Capture the cell that displays the provided text and extract its [x, y] central coordinate. 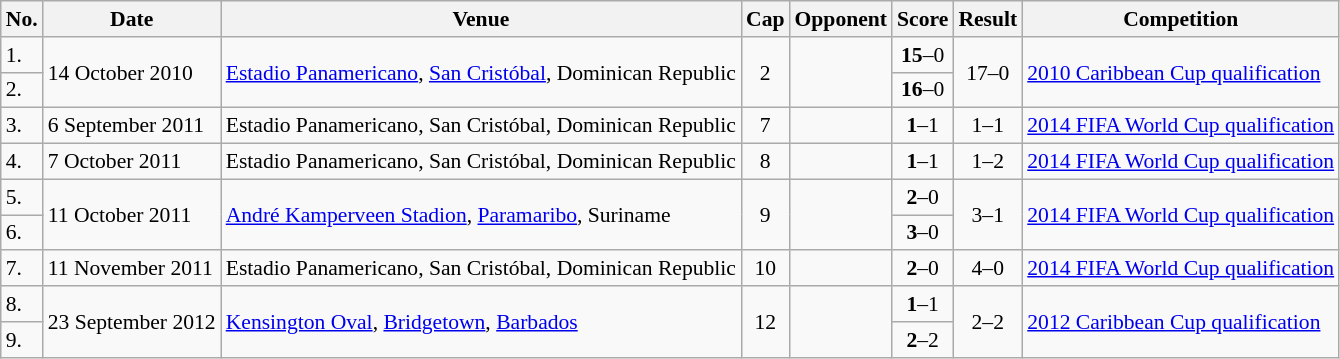
7 [766, 126]
Competition [1180, 19]
17–0 [988, 72]
15–0 [922, 55]
André Kamperveen Stadion, Paramaribo, Suriname [481, 214]
3. [22, 126]
Date [132, 19]
7 October 2011 [132, 162]
9. [22, 340]
6 September 2011 [132, 126]
3–1 [988, 214]
Score [922, 19]
2012 Caribbean Cup qualification [1180, 322]
7. [22, 269]
8 [766, 162]
23 September 2012 [132, 322]
4. [22, 162]
Venue [481, 19]
2. [22, 90]
2010 Caribbean Cup qualification [1180, 72]
12 [766, 322]
9 [766, 214]
Result [988, 19]
6. [22, 233]
8. [22, 304]
10 [766, 269]
Opponent [842, 19]
Cap [766, 19]
11 November 2011 [132, 269]
Kensington Oval, Bridgetown, Barbados [481, 322]
3–0 [922, 233]
16–0 [922, 90]
1–2 [988, 162]
14 October 2010 [132, 72]
1. [22, 55]
No. [22, 19]
4–0 [988, 269]
2 [766, 72]
11 October 2011 [132, 214]
5. [22, 197]
